Provide the (X, Y) coordinate of the cell's center where the given text is located.  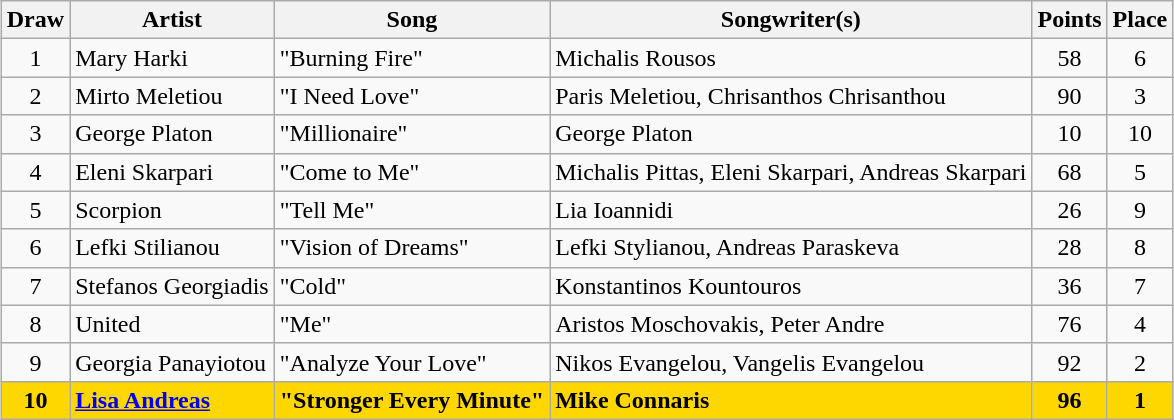
Michalis Rousos (791, 58)
"Tell Me" (412, 210)
Lia Ioannidi (791, 210)
"Me" (412, 324)
Scorpion (172, 210)
Mirto Meletiou (172, 96)
68 (1070, 172)
28 (1070, 248)
Stefanos Georgiadis (172, 286)
Aristos Moschovakis, Peter Andre (791, 324)
"Millionaire" (412, 134)
Points (1070, 20)
Paris Meletiou, Chrisanthos Chrisanthou (791, 96)
Place (1140, 20)
Michalis Pittas, Eleni Skarpari, Andreas Skarpari (791, 172)
Georgia Panayiotou (172, 362)
"Stronger Every Minute" (412, 400)
92 (1070, 362)
"Cold" (412, 286)
58 (1070, 58)
Nikos Evangelou, Vangelis Evangelou (791, 362)
Mary Harki (172, 58)
Lisa Andreas (172, 400)
United (172, 324)
Lefki Stylianou, Andreas Paraskeva (791, 248)
36 (1070, 286)
"Analyze Your Love" (412, 362)
Draw (35, 20)
26 (1070, 210)
Artist (172, 20)
"Vision of Dreams" (412, 248)
Lefki Stilianou (172, 248)
Mike Connaris (791, 400)
"I Need Love" (412, 96)
Song (412, 20)
96 (1070, 400)
Eleni Skarpari (172, 172)
"Burning Fire" (412, 58)
Konstantinos Kountouros (791, 286)
76 (1070, 324)
90 (1070, 96)
"Come to Me" (412, 172)
Songwriter(s) (791, 20)
